Identify which cell holds the provided text, then report its (x, y) central coordinate. 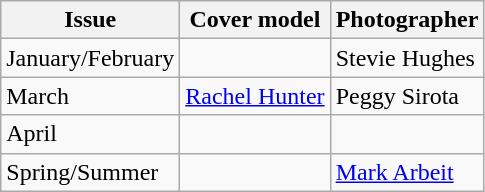
Stevie Hughes (407, 58)
April (90, 134)
Peggy Sirota (407, 96)
January/February (90, 58)
Photographer (407, 20)
Mark Arbeit (407, 172)
Cover model (255, 20)
Spring/Summer (90, 172)
March (90, 96)
Issue (90, 20)
Rachel Hunter (255, 96)
